Locate the cell with the specified text and output its [X, Y] center coordinate. 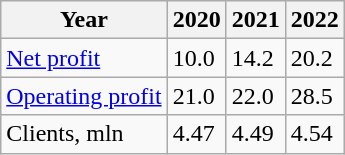
22.0 [256, 96]
Net profit [84, 58]
4.49 [256, 134]
4.54 [314, 134]
28.5 [314, 96]
20.2 [314, 58]
4.47 [196, 134]
10.0 [196, 58]
Operating profit [84, 96]
21.0 [196, 96]
2022 [314, 20]
2021 [256, 20]
2020 [196, 20]
14.2 [256, 58]
Year [84, 20]
Clients, mln [84, 134]
